For the text-containing cell, return its midpoint in (X, Y) coordinate format. 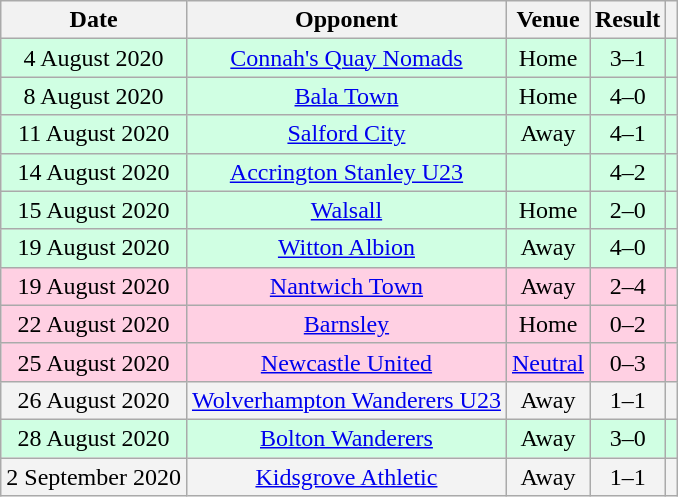
4–2 (628, 172)
2–4 (628, 286)
8 August 2020 (94, 96)
Result (628, 20)
Wolverhampton Wanderers U23 (346, 400)
Kidsgrove Athletic (346, 477)
Nantwich Town (346, 286)
Walsall (346, 210)
Neutral (548, 362)
Connah's Quay Nomads (346, 58)
4 August 2020 (94, 58)
Newcastle United (346, 362)
0–2 (628, 324)
Salford City (346, 134)
22 August 2020 (94, 324)
Opponent (346, 20)
2–0 (628, 210)
2 September 2020 (94, 477)
4–1 (628, 134)
25 August 2020 (94, 362)
Date (94, 20)
Witton Albion (346, 248)
Bolton Wanderers (346, 438)
3–1 (628, 58)
14 August 2020 (94, 172)
Accrington Stanley U23 (346, 172)
Venue (548, 20)
28 August 2020 (94, 438)
Bala Town (346, 96)
Barnsley (346, 324)
15 August 2020 (94, 210)
11 August 2020 (94, 134)
0–3 (628, 362)
3–0 (628, 438)
26 August 2020 (94, 400)
